Find where the given text appears and provide that cell's center as [x, y] coordinate. 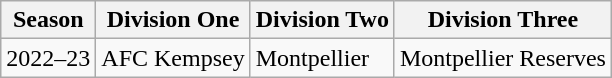
AFC Kempsey [173, 58]
Montpellier [322, 58]
Division Three [502, 20]
Division Two [322, 20]
Montpellier Reserves [502, 58]
Season [48, 20]
2022–23 [48, 58]
Division One [173, 20]
